Determine the (X, Y) coordinate at the center of the cell enclosing the given text.  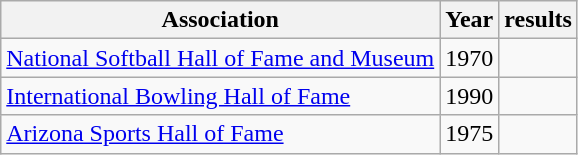
National Softball Hall of Fame and Museum (220, 58)
1970 (470, 58)
International Bowling Hall of Fame (220, 96)
Association (220, 20)
Year (470, 20)
1975 (470, 134)
Arizona Sports Hall of Fame (220, 134)
results (538, 20)
1990 (470, 96)
